Locate the cell with the specified text and output its (X, Y) center coordinate. 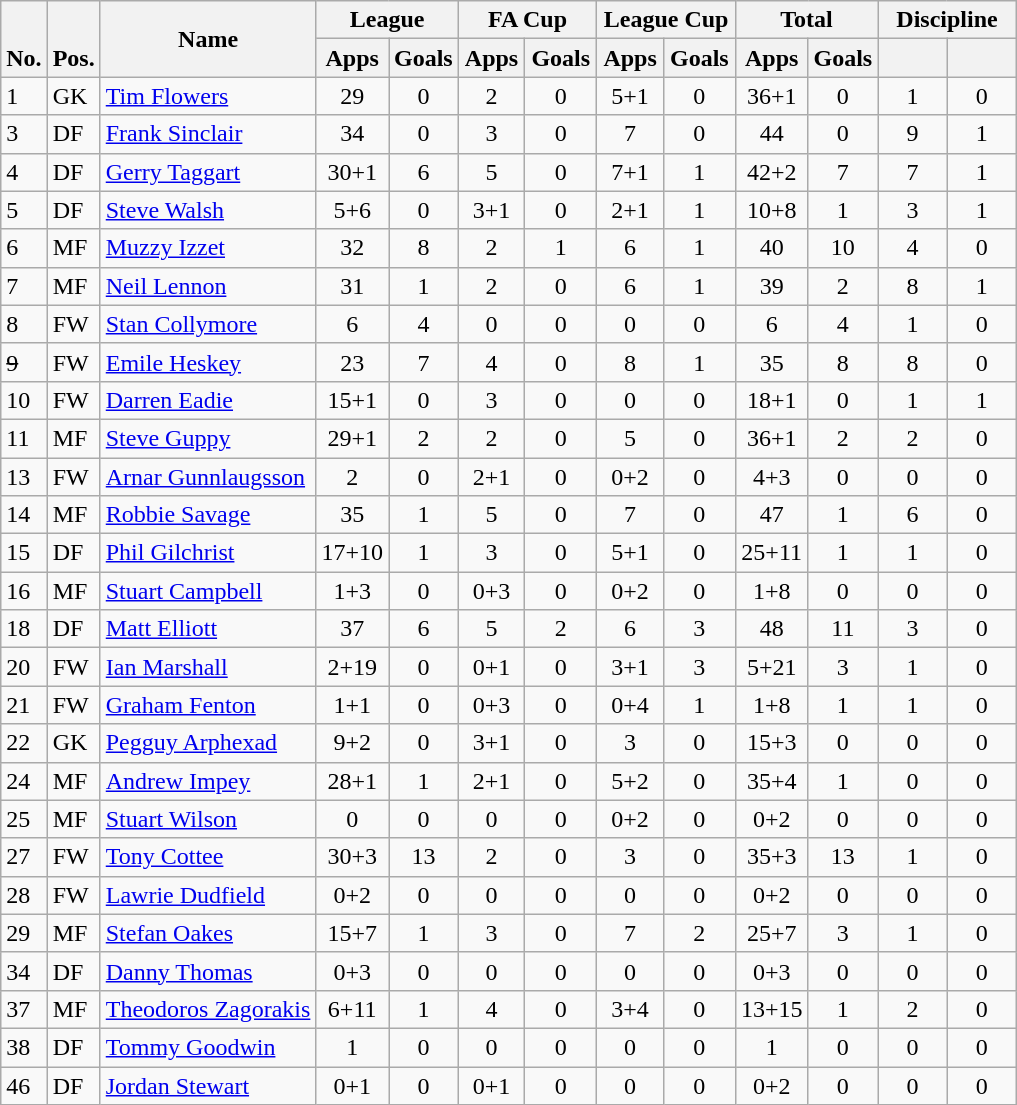
5+21 (772, 667)
46 (24, 1085)
Stefan Oakes (208, 933)
30+3 (352, 857)
24 (24, 781)
23 (352, 362)
Pegguy Arphexad (208, 743)
FA Cup (528, 20)
Total (806, 20)
Name (208, 39)
13+15 (772, 1009)
44 (772, 134)
Stan Collymore (208, 324)
5+6 (352, 210)
No. (24, 39)
35+3 (772, 857)
27 (24, 857)
6+11 (352, 1009)
League Cup (666, 20)
39 (772, 286)
7+1 (630, 172)
Phil Gilchrist (208, 553)
Jordan Stewart (208, 1085)
15+1 (352, 400)
Matt Elliott (208, 629)
31 (352, 286)
30+1 (352, 172)
47 (772, 515)
3+4 (630, 1009)
Pos. (74, 39)
15+3 (772, 743)
Frank Sinclair (208, 134)
32 (352, 248)
2+19 (352, 667)
Graham Fenton (208, 705)
9+2 (352, 743)
Steve Guppy (208, 438)
10+8 (772, 210)
22 (24, 743)
29+1 (352, 438)
18 (24, 629)
Arnar Gunnlaugsson (208, 477)
Emile Heskey (208, 362)
Darren Eadie (208, 400)
18+1 (772, 400)
Discipline (948, 20)
15+7 (352, 933)
25 (24, 819)
1+3 (352, 591)
Ian Marshall (208, 667)
14 (24, 515)
16 (24, 591)
35+4 (772, 781)
15 (24, 553)
42+2 (772, 172)
20 (24, 667)
5+2 (630, 781)
Neil Lennon (208, 286)
Tony Cottee (208, 857)
21 (24, 705)
17+10 (352, 553)
25+7 (772, 933)
Lawrie Dudfield (208, 895)
Tim Flowers (208, 96)
25+11 (772, 553)
League (387, 20)
4+3 (772, 477)
40 (772, 248)
Stuart Campbell (208, 591)
Steve Walsh (208, 210)
28 (24, 895)
Danny Thomas (208, 971)
1+1 (352, 705)
Tommy Goodwin (208, 1047)
Robbie Savage (208, 515)
38 (24, 1047)
28+1 (352, 781)
0+4 (630, 705)
48 (772, 629)
Stuart Wilson (208, 819)
Andrew Impey (208, 781)
Theodoros Zagorakis (208, 1009)
Gerry Taggart (208, 172)
Muzzy Izzet (208, 248)
